Identify which cell holds the provided text, then report its (X, Y) central coordinate. 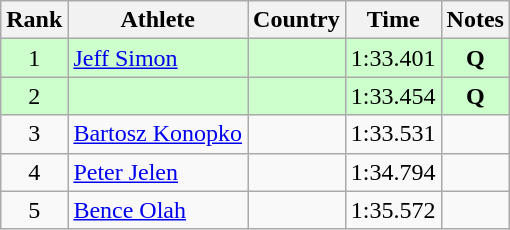
Athlete (158, 20)
Peter Jelen (158, 172)
Bartosz Konopko (158, 134)
1:35.572 (393, 210)
1:33.531 (393, 134)
1:33.454 (393, 96)
Time (393, 20)
3 (34, 134)
Jeff Simon (158, 58)
1:33.401 (393, 58)
Bence Olah (158, 210)
2 (34, 96)
Notes (475, 20)
Country (297, 20)
1 (34, 58)
Rank (34, 20)
1:34.794 (393, 172)
5 (34, 210)
4 (34, 172)
